From the cell containing the given text, extract its center point as [x, y] coordinate. 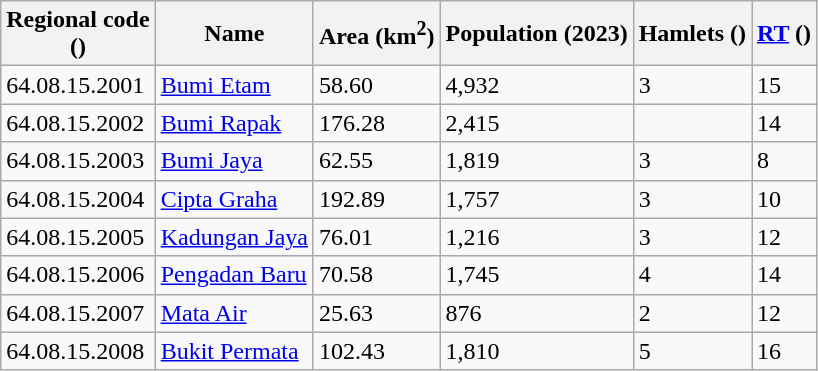
Bumi Jaya [234, 161]
64.08.15.2005 [78, 237]
1,757 [536, 199]
2,415 [536, 123]
4 [692, 275]
Population (2023) [536, 34]
64.08.15.2007 [78, 313]
64.08.15.2006 [78, 275]
62.55 [376, 161]
64.08.15.2008 [78, 351]
76.01 [376, 237]
Bumi Etam [234, 85]
10 [784, 199]
1,745 [536, 275]
1,216 [536, 237]
58.60 [376, 85]
1,810 [536, 351]
Mata Air [234, 313]
4,932 [536, 85]
70.58 [376, 275]
102.43 [376, 351]
Hamlets () [692, 34]
64.08.15.2002 [78, 123]
1,819 [536, 161]
8 [784, 161]
Name [234, 34]
15 [784, 85]
25.63 [376, 313]
Area (km2) [376, 34]
64.08.15.2001 [78, 85]
Cipta Graha [234, 199]
Kadungan Jaya [234, 237]
RT () [784, 34]
Pengadan Baru [234, 275]
64.08.15.2003 [78, 161]
876 [536, 313]
Bukit Permata [234, 351]
176.28 [376, 123]
16 [784, 351]
192.89 [376, 199]
64.08.15.2004 [78, 199]
Regional code() [78, 34]
2 [692, 313]
Bumi Rapak [234, 123]
5 [692, 351]
